Find where the given text appears and provide that cell's center as [x, y] coordinate. 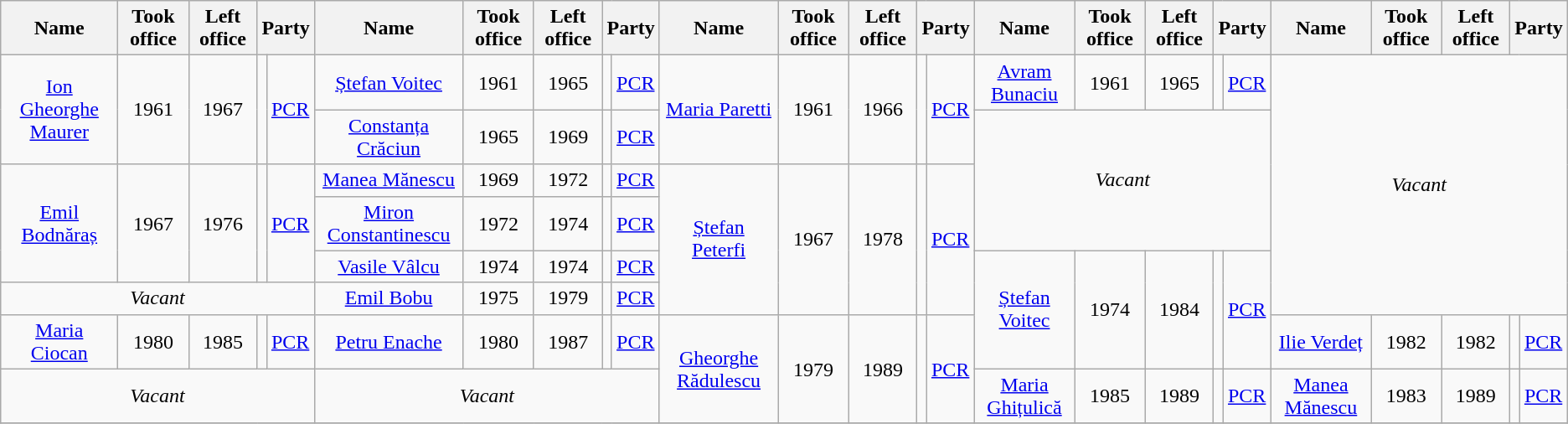
Constanța Crăciun [389, 137]
Emil Bobu [389, 298]
1975 [498, 298]
Avram Bunaciu [1024, 82]
1978 [883, 240]
Petru Enache [389, 342]
Emil Bodnăraș [59, 223]
Vasile Vâlcu [389, 266]
Gheorghe Rădulescu [719, 369]
1983 [1406, 396]
Ilie Verdeț [1320, 342]
Ion Gheorghe Maurer [59, 110]
1976 [223, 223]
1987 [568, 342]
Miron Constantinescu [389, 223]
1984 [1179, 310]
Maria Ciocan [59, 342]
Maria Ghițulică [1024, 396]
Maria Paretti [719, 110]
Ștefan Peterfi [719, 240]
1966 [883, 110]
